Determine the [x, y] coordinate at the center of the cell enclosing the given text.  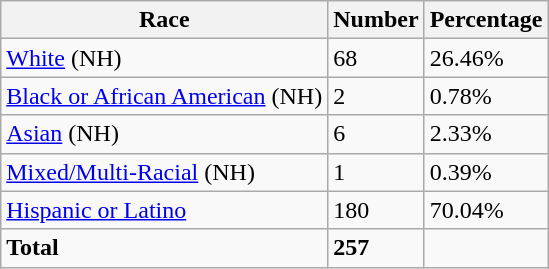
Asian (NH) [164, 134]
1 [376, 172]
26.46% [486, 58]
Total [164, 248]
Mixed/Multi-Racial (NH) [164, 172]
0.78% [486, 96]
Race [164, 20]
2.33% [486, 134]
2 [376, 96]
Black or African American (NH) [164, 96]
6 [376, 134]
70.04% [486, 210]
0.39% [486, 172]
Number [376, 20]
Percentage [486, 20]
68 [376, 58]
257 [376, 248]
White (NH) [164, 58]
Hispanic or Latino [164, 210]
180 [376, 210]
